Extract the [X, Y] coordinate from the center of the cell holding the provided text.  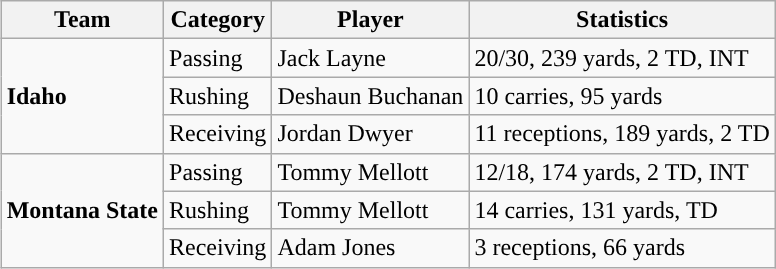
Deshaun Buchanan [370, 96]
Player [370, 20]
Category [218, 20]
Team [82, 20]
Jack Layne [370, 58]
Idaho [82, 96]
20/30, 239 yards, 2 TD, INT [622, 58]
Adam Jones [370, 248]
12/18, 174 yards, 2 TD, INT [622, 172]
3 receptions, 66 yards [622, 248]
Statistics [622, 20]
Jordan Dwyer [370, 134]
14 carries, 131 yards, TD [622, 210]
11 receptions, 189 yards, 2 TD [622, 134]
10 carries, 95 yards [622, 96]
Montana State [82, 210]
